Locate the cell with the specified text and output its [x, y] center coordinate. 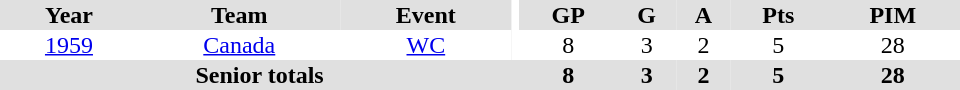
PIM [893, 15]
WC [426, 45]
1959 [69, 45]
Senior totals [260, 75]
Canada [240, 45]
Team [240, 15]
Pts [778, 15]
A [704, 15]
GP [568, 15]
Year [69, 15]
G [646, 15]
Event [426, 15]
